Return the [x, y] coordinate for the center point of the cell that contains the specified text.  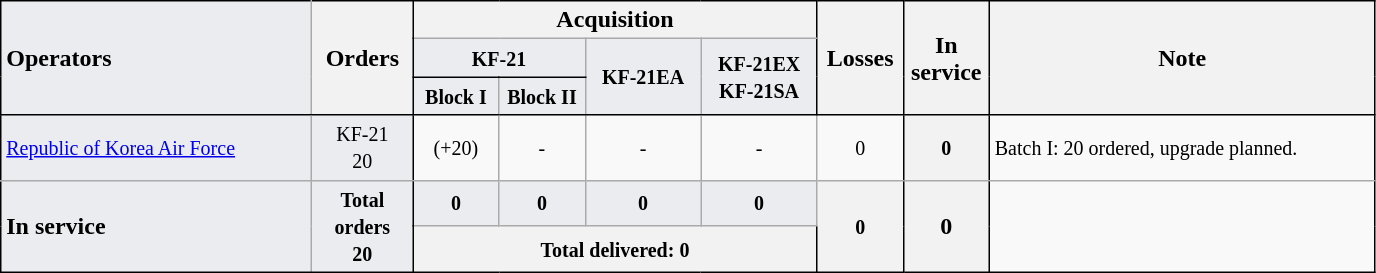
Block II [542, 96]
Total delivered: 0 [615, 249]
Acquisition [615, 20]
KF-21 [499, 58]
Batch I: 20 ordered, upgrade planned. [1182, 148]
Losses [860, 58]
Total orders20 [362, 226]
Orders [362, 58]
(+20) [456, 148]
KF-2120 [362, 148]
KF-21EA [643, 77]
Operators [156, 58]
Republic of Korea Air Force [156, 148]
Block I [456, 96]
KF-21EXKF-21SA [759, 77]
Note [1182, 58]
